Output the (x, y) coordinate of the center of the cell containing the given text.  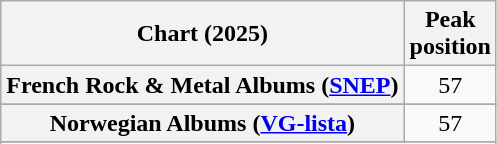
French Rock & Metal Albums (SNEP) (202, 85)
Chart (2025) (202, 34)
Peakposition (450, 34)
Norwegian Albums (VG-lista) (202, 123)
